Capture the cell that displays the provided text and extract its [X, Y] central coordinate. 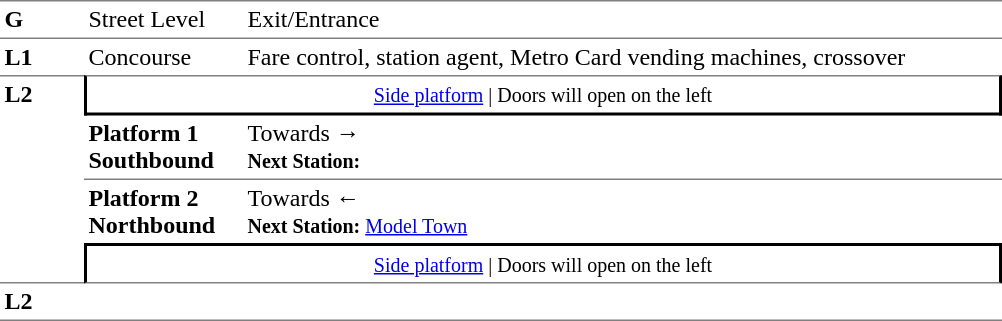
Street Level [164, 20]
Concourse [164, 57]
L1 [42, 57]
Towards → Next Station: [622, 148]
Towards ← Next Station: Model Town [622, 212]
Fare control, station agent, Metro Card vending machines, crossover [622, 57]
Exit/Entrance [622, 20]
G [42, 20]
L2 [42, 179]
Platform 1Southbound [164, 148]
Platform 2Northbound [164, 212]
